Identify which cell holds the provided text, then report its [x, y] central coordinate. 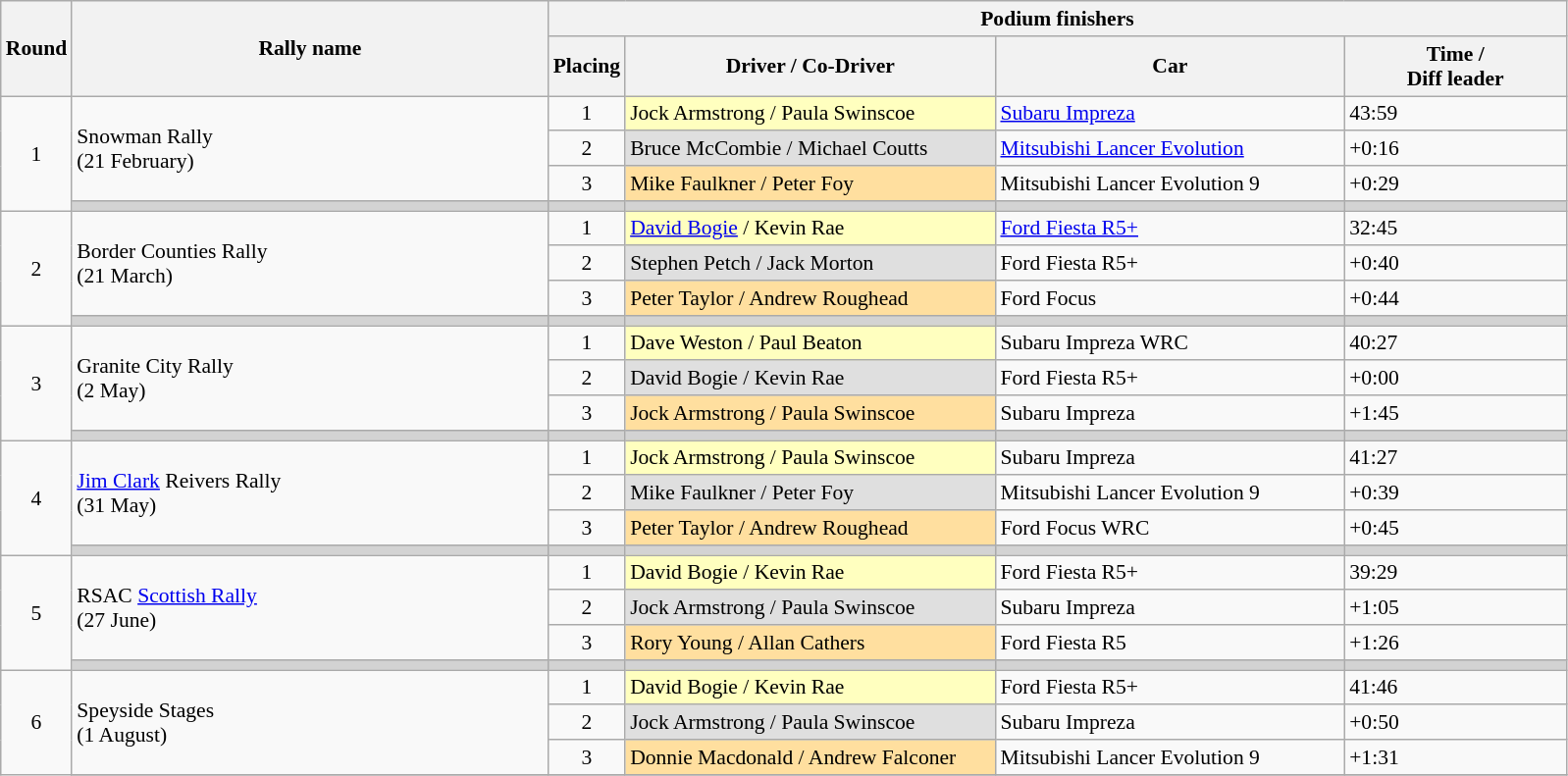
Ford Focus WRC [1170, 528]
Driver / Co-Driver [810, 67]
4 [37, 498]
40:27 [1455, 343]
Snowman Rally(21 February) [310, 149]
Rory Young / Allan Cathers [810, 643]
+0:29 [1455, 183]
43:59 [1455, 114]
RSAC Scottish Rally(27 June) [310, 608]
+0:50 [1455, 723]
6 [37, 722]
32:45 [1455, 229]
+0:44 [1455, 298]
+0:39 [1455, 493]
+0:40 [1455, 264]
Granite City Rally (2 May) [310, 379]
Border Counties Rally (21 March) [310, 263]
+1:05 [1455, 608]
Car [1170, 67]
Subaru Impreza WRC [1170, 343]
+1:45 [1455, 413]
Stephen Petch / Jack Morton [810, 264]
Ford Fiesta R5 [1170, 643]
Ford Focus [1170, 298]
Podium finishers [1058, 19]
Speyside Stages (1 August) [310, 722]
Bruce McCombie / Michael Coutts [810, 149]
5 [37, 612]
+0:45 [1455, 528]
Dave Weston / Paul Beaton [810, 343]
+1:31 [1455, 757]
Time /Diff leader [1455, 67]
Rally name [310, 49]
41:46 [1455, 688]
+0:00 [1455, 379]
41:27 [1455, 458]
Donnie Macdonald / Andrew Falconer [810, 757]
39:29 [1455, 573]
+1:26 [1455, 643]
+0:16 [1455, 149]
Round [37, 49]
Placing [587, 67]
Mitsubishi Lancer Evolution [1170, 149]
Jim Clark Reivers Rally(31 May) [310, 492]
